Output the [X, Y] coordinate of the center of the cell containing the given text.  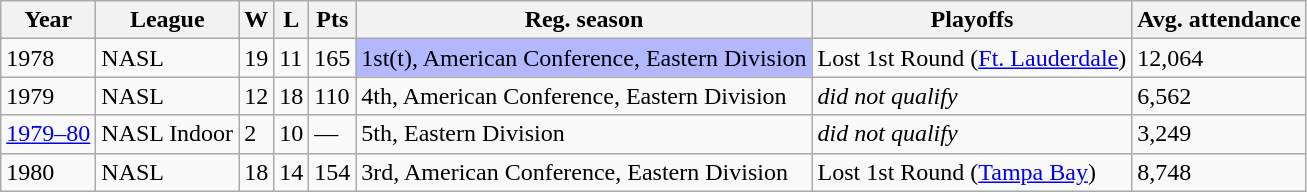
1978 [48, 58]
Lost 1st Round (Ft. Lauderdale) [972, 58]
Year [48, 20]
3,249 [1220, 134]
5th, Eastern Division [584, 134]
Reg. season [584, 20]
Avg. attendance [1220, 20]
11 [292, 58]
Playoffs [972, 20]
12 [256, 96]
2 [256, 134]
19 [256, 58]
12,064 [1220, 58]
1979 [48, 96]
3rd, American Conference, Eastern Division [584, 172]
League [168, 20]
154 [332, 172]
110 [332, 96]
10 [292, 134]
W [256, 20]
4th, American Conference, Eastern Division [584, 96]
1st(t), American Conference, Eastern Division [584, 58]
NASL Indoor [168, 134]
— [332, 134]
8,748 [1220, 172]
Pts [332, 20]
1979–80 [48, 134]
6,562 [1220, 96]
14 [292, 172]
165 [332, 58]
1980 [48, 172]
L [292, 20]
Lost 1st Round (Tampa Bay) [972, 172]
